For the text-containing cell, return its midpoint in (X, Y) coordinate format. 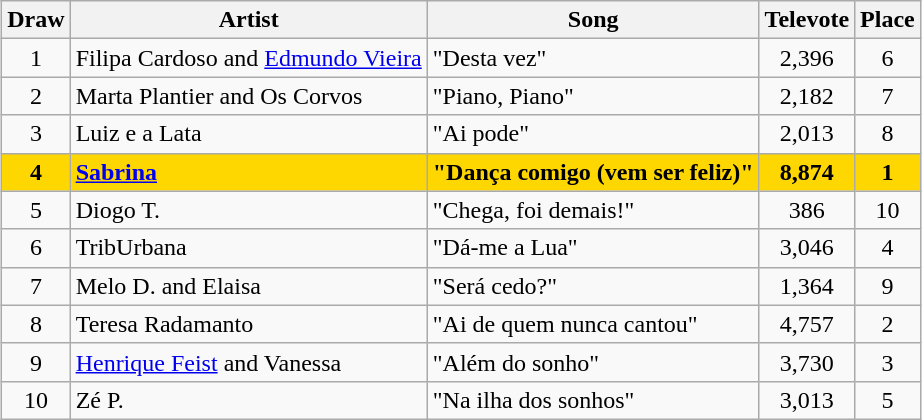
Henrique Feist and Vanessa (248, 362)
2,182 (806, 96)
1,364 (806, 286)
2,013 (806, 134)
3,013 (806, 400)
Draw (36, 20)
Diogo T. (248, 210)
4,757 (806, 324)
2,396 (806, 58)
"Será cedo?" (593, 286)
"Desta vez" (593, 58)
Sabrina (248, 172)
"Dança comigo (vem ser feliz)" (593, 172)
Luiz e a Lata (248, 134)
Filipa Cardoso and Edmundo Vieira (248, 58)
Place (888, 20)
3,730 (806, 362)
"Além do sonho" (593, 362)
Televote (806, 20)
"Chega, foi demais!" (593, 210)
Marta Plantier and Os Corvos (248, 96)
"Dá-me a Lua" (593, 248)
3,046 (806, 248)
"Ai pode" (593, 134)
Artist (248, 20)
Teresa Radamanto (248, 324)
Melo D. and Elaisa (248, 286)
8,874 (806, 172)
"Na ilha dos sonhos" (593, 400)
"Piano, Piano" (593, 96)
Song (593, 20)
386 (806, 210)
TribUrbana (248, 248)
Zé P. (248, 400)
"Ai de quem nunca cantou" (593, 324)
